Scan for the cell matching the given text and deliver its [x, y] coordinate at center. 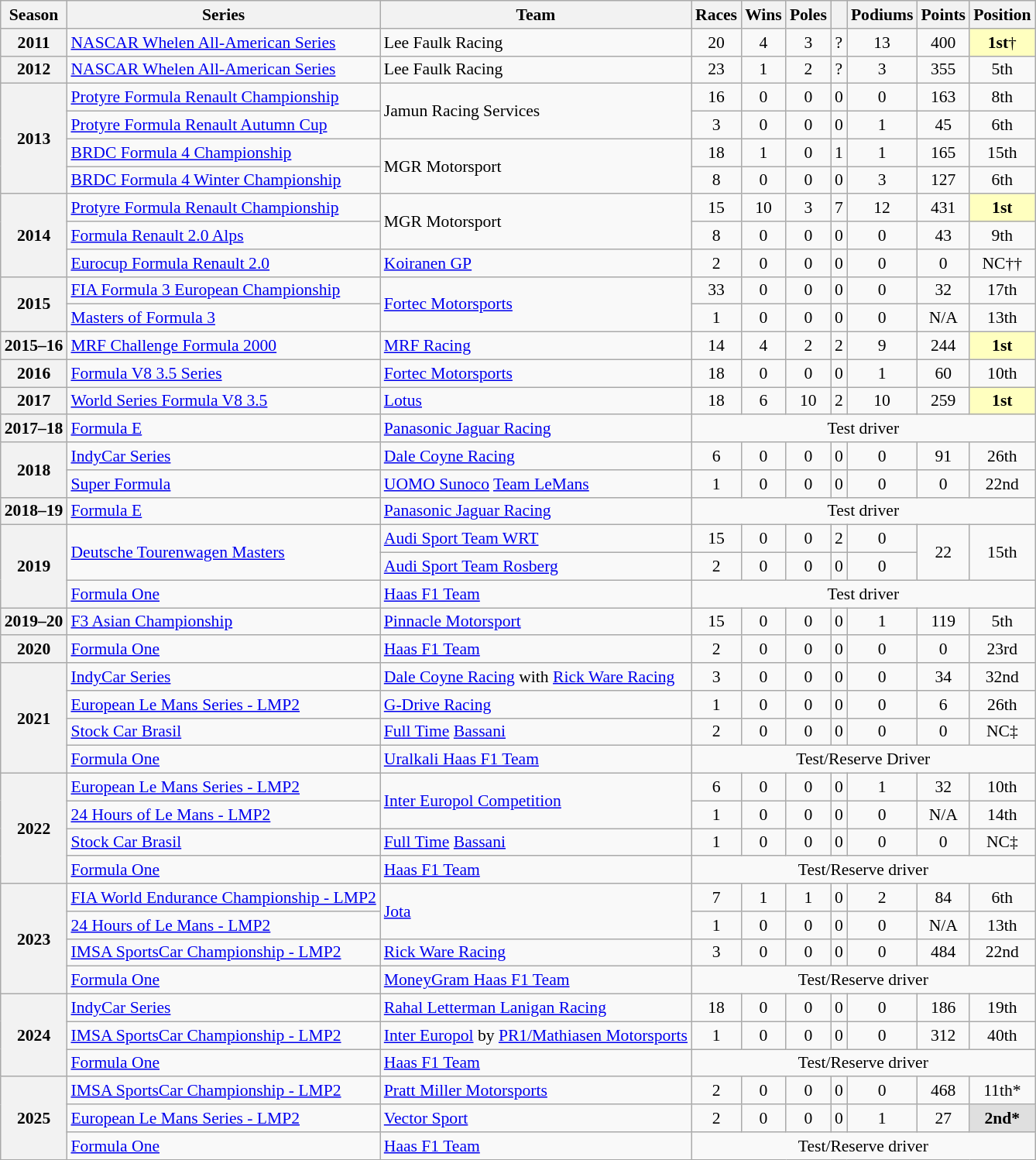
2018–19 [34, 511]
FIA Formula 3 European Championship [223, 290]
Dale Coyne Racing [536, 456]
UOMO Sunoco Team LeMans [536, 484]
60 [943, 373]
2013 [34, 139]
2016 [34, 373]
186 [943, 1008]
91 [943, 456]
2024 [34, 1036]
Dale Coyne Racing with Rick Ware Racing [536, 677]
Lotus [536, 401]
20 [716, 43]
Koiranen GP [536, 263]
23 [716, 70]
127 [943, 180]
11th* [1002, 1091]
MRF Challenge Formula 2000 [223, 346]
45 [943, 125]
Vector Sport [536, 1118]
2nd* [1002, 1118]
244 [943, 346]
14th [1002, 815]
FIA World Endurance Championship - LMP2 [223, 897]
Podiums [883, 15]
BRDC Formula 4 Winter Championship [223, 180]
8th [1002, 98]
165 [943, 153]
Rick Ware Racing [536, 952]
2019–20 [34, 622]
43 [943, 235]
2025 [34, 1118]
Inter Europol by PR1/Mathiasen Motorsports [536, 1035]
NC†† [1002, 263]
16 [716, 98]
BRDC Formula 4 Championship [223, 153]
23rd [1002, 650]
Masters of Formula 3 [223, 318]
40th [1002, 1035]
Wins [763, 15]
Audi Sport Team Rosberg [536, 567]
312 [943, 1035]
355 [943, 70]
2023 [34, 939]
Test/Reserve Driver [863, 760]
Deutsche Tourenwagen Masters [223, 553]
Pratt Miller Motorsports [536, 1091]
2017 [34, 401]
84 [943, 897]
2020 [34, 650]
1st† [1002, 43]
163 [943, 98]
14 [716, 346]
MoneyGram Haas F1 Team [536, 980]
9th [1002, 235]
19th [1002, 1008]
2018 [34, 469]
Uralkali Haas F1 Team [536, 760]
2021 [34, 718]
Super Formula [223, 484]
400 [943, 43]
2015–16 [34, 346]
468 [943, 1091]
Audi Sport Team WRT [536, 539]
2022 [34, 829]
33 [716, 290]
13 [883, 43]
9 [883, 346]
Eurocup Formula Renault 2.0 [223, 263]
Position [1002, 15]
32nd [1002, 677]
Points [943, 15]
Jamun Racing Services [536, 112]
17th [1002, 290]
Protyre Formula Renault Autumn Cup [223, 125]
2011 [34, 43]
119 [943, 622]
2015 [34, 304]
259 [943, 401]
Rahal Letterman Lanigan Racing [536, 1008]
431 [943, 208]
G-Drive Racing [536, 705]
Poles [808, 15]
484 [943, 952]
World Series Formula V8 3.5 [223, 401]
Pinnacle Motorsport [536, 622]
Series [223, 15]
12 [883, 208]
2017–18 [34, 429]
Season [34, 15]
34 [943, 677]
Races [716, 15]
Jota [536, 911]
Formula V8 3.5 Series [223, 373]
27 [943, 1118]
2019 [34, 567]
Team [536, 15]
Inter Europol Competition [536, 801]
Formula Renault 2.0 Alps [223, 235]
2014 [34, 235]
22 [943, 553]
MRF Racing [536, 346]
2012 [34, 70]
F3 Asian Championship [223, 622]
